Locate the cell with the specified text and output its [x, y] center coordinate. 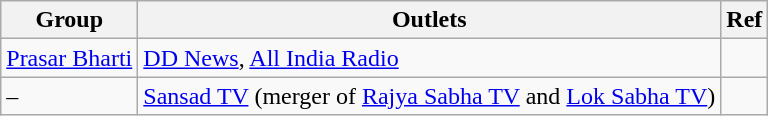
Outlets [430, 20]
DD News, All India Radio [430, 58]
Prasar Bharti [70, 58]
– [70, 96]
Sansad TV (merger of Rajya Sabha TV and Lok Sabha TV) [430, 96]
Ref [744, 20]
Group [70, 20]
